From the cell containing the given text, extract its center point as (X, Y) coordinate. 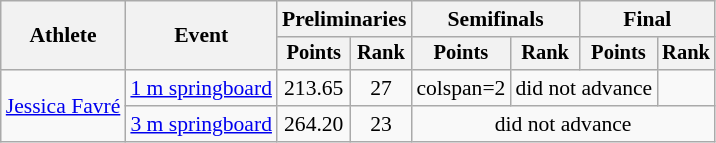
Athlete (64, 36)
Final (648, 19)
1 m springboard (201, 88)
Preliminaries (344, 19)
213.65 (314, 88)
264.20 (314, 124)
Event (201, 36)
Jessica Favré (64, 106)
3 m springboard (201, 124)
colspan=2 (460, 88)
23 (380, 124)
27 (380, 88)
Semifinals (495, 19)
